Extract the [x, y] coordinate from the center of the cell holding the provided text.  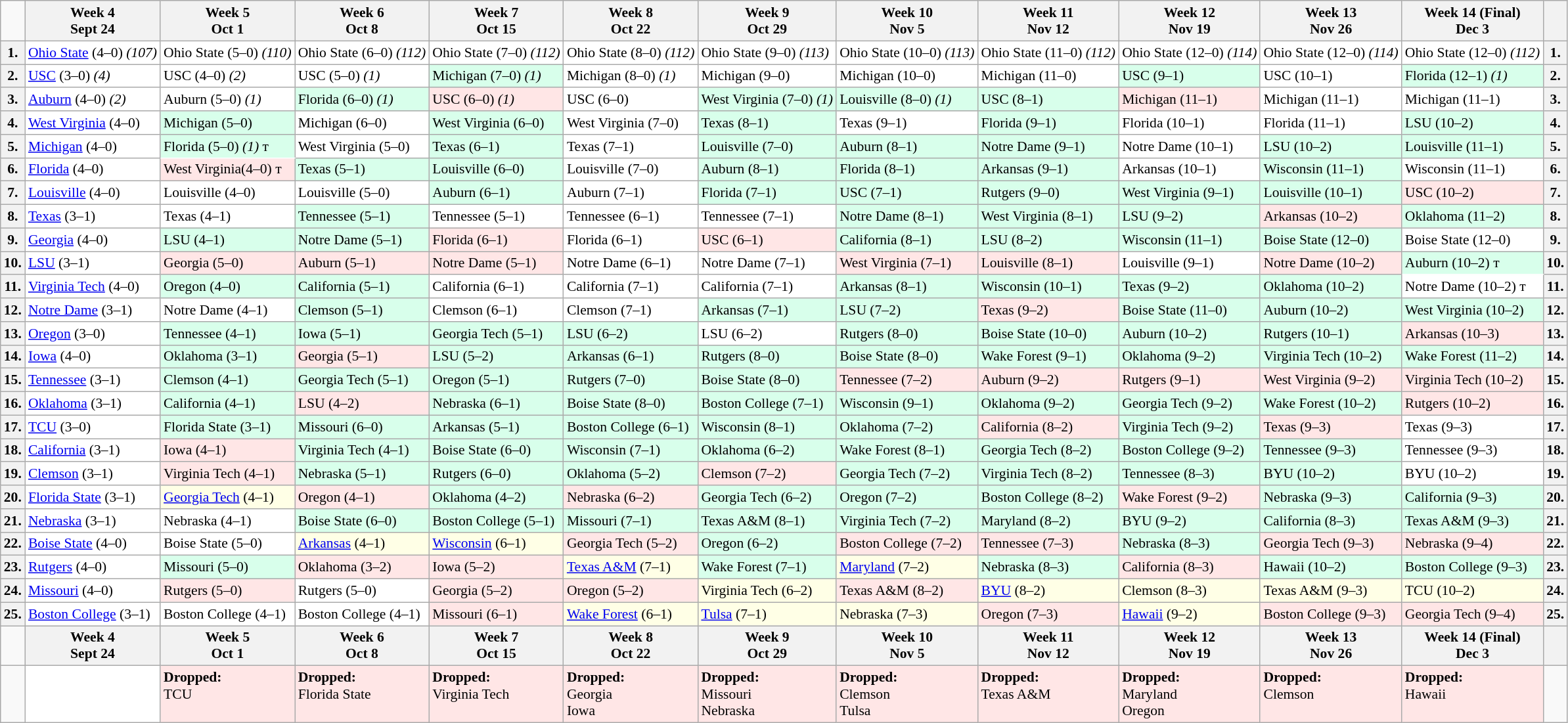
West Virginia (9–2) [1331, 380]
Tennessee (8–3) [1189, 474]
Dropped:MarylandOregon [1189, 695]
Oregon (6–2) [767, 544]
Missouri (4–0) [93, 591]
Rutgers (10–1) [1331, 334]
Michigan (6–0) [363, 123]
Texas A&M (8–2) [907, 591]
California (3–1) [93, 450]
Dropped:Clemson [1331, 695]
Arkansas (6–1) [631, 357]
Tulsa (7–1) [767, 614]
Boise State (4–0) [93, 544]
Maryland (8–2) [1048, 521]
Boise State (5–0) [227, 544]
Ohio State (9–0) (113) [767, 53]
Boston College (7–1) [767, 404]
Louisville (8–1) [1048, 263]
USC (9–1) [1189, 76]
Georgia Tech (6–2) [767, 497]
Rutgers (7–0) [631, 380]
Tennessee (6–1) [631, 217]
Georgia (5–1) [363, 357]
Georgia Tech (4–1) [227, 497]
Texas (5–1) [363, 169]
Dropped:TCU [227, 695]
BYU (9–2) [1189, 521]
Wake Forest (11–2) [1473, 357]
Iowa (4–1) [227, 450]
Wisconsin (8–1) [767, 427]
Virginia Tech (7–2) [907, 521]
Oklahoma (3–2) [363, 567]
Georgia Tech (8–2) [1048, 450]
Oregon (5–2) [631, 591]
Notre Dame (4–1) [227, 310]
Oregon (7–2) [907, 497]
Arkansas (9–1) [1048, 169]
Notre Dame (8–1) [907, 217]
Clemson (7–1) [631, 310]
Nebraska (4–1) [227, 521]
Boston College (9–2) [1189, 450]
LSU (5–2) [497, 357]
Oklahoma (10–2) [1331, 287]
Oklahoma (6–2) [767, 450]
Nebraska (6–1) [497, 404]
Tennessee (7–3) [1048, 544]
California (4–1) [227, 404]
Oklahoma (5–2) [631, 474]
Virginia Tech (8–2) [1048, 474]
Auburn (10–2) т [1473, 263]
West Virginia (6–0) [497, 123]
BYU (8–2) [1048, 591]
Oklahoma (11–2) [1473, 217]
Oregon (5–1) [497, 380]
TCU (3–0) [93, 427]
Rutgers (9–0) [1048, 193]
Dropped:ClemsonTulsa [907, 695]
Michigan (8–0) (1) [631, 76]
Virginia Tech (4–0) [93, 287]
Wisconsin (9–1) [907, 404]
Rutgers (4–0) [93, 567]
LSU (3–1) [93, 263]
Arkansas (7–1) [767, 310]
Ohio State (7–0) (112) [497, 53]
Wake Forest (9–2) [1189, 497]
Georgia Tech (9–3) [1331, 544]
Virginia Tech (9–2) [1189, 427]
Missouri (5–0) [227, 567]
Oregon (7–3) [1048, 614]
Louisville (11–1) [1473, 146]
Texas A&M (7–1) [631, 567]
Louisville (10–1) [1331, 193]
Boise State (10–0) [1048, 334]
Arkansas (8–1) [907, 287]
Louisville (9–1) [1189, 263]
Boston College (6–1) [631, 427]
Florida (10–1) [1189, 123]
Texas (7–1) [631, 146]
Georgia Tech (9–2) [1189, 404]
California (8–2) [1048, 427]
Auburn (9–2) [1048, 380]
Notre Dame (10–2) т [1473, 287]
Iowa (4–0) [93, 357]
Dropped:Hawaii [1473, 695]
Nebraska (3–1) [93, 521]
Florida (9–1) [1048, 123]
Dropped:Texas A&M [1048, 695]
Tennessee (7–2) [907, 380]
Florida (11–1) [1331, 123]
Louisville (6–0) [497, 169]
Georgia (5–2) [497, 591]
USC (10–2) [1473, 193]
Dropped:GeorgiaIowa [631, 695]
Texas (4–1) [227, 217]
Florida (6–0) (1) [363, 100]
Rutgers (10–2) [1473, 404]
West Virginia (7–1) [907, 263]
Rutgers (6–0) [497, 474]
Oregon (4–0) [227, 287]
USC (3–0) (4) [93, 76]
Notre Dame (10–2) [1331, 263]
Maryland (7–2) [907, 567]
Georgia (5–0) [227, 263]
Florida (5–0) (1) т [227, 146]
Texas A&M (8–1) [767, 521]
Arkansas (4–1) [363, 544]
Notre Dame (3–1) [93, 310]
Dropped:MissouriNebraska [767, 695]
Nebraska (7–3) [907, 614]
Auburn (6–1) [497, 193]
Virginia Tech (6–2) [767, 591]
Oregon (4–1) [363, 497]
Ohio State (8–0) (112) [631, 53]
Wisconsin (10–1) [1048, 287]
Oklahoma (7–2) [907, 427]
Georgia Tech (7–2) [907, 474]
Texas (9–1) [907, 123]
LSU (4–1) [227, 240]
Ohio State (4–0) (107) [93, 53]
Nebraska (6–2) [631, 497]
Michigan (4–0) [93, 146]
Ohio State (6–0) (112) [363, 53]
Missouri (7–1) [631, 521]
Texas (3–1) [93, 217]
Clemson (8–3) [1189, 591]
Louisville (8–0) (1) [907, 100]
USC (8–1) [1048, 100]
Auburn (4–0) (2) [93, 100]
Ohio State (10–0) (113) [907, 53]
LSU (7–2) [907, 310]
USC (6–0) (1) [497, 100]
Wake Forest (10–2) [1331, 404]
Georgia Tech (9–4) [1473, 614]
Iowa (5–1) [363, 334]
Florida (12–1) (1) [1473, 76]
Arkansas (10–3) [1473, 334]
Missouri (6–0) [363, 427]
Oklahoma (4–2) [497, 497]
West Virginia (7–0) [631, 123]
Notre Dame (6–1) [631, 263]
Texas (8–1) [767, 123]
Hawaii (9–2) [1189, 614]
West Virginia (10–2) [1473, 310]
Nebraska (9–4) [1473, 544]
Clemson (5–1) [363, 310]
USC (10–1) [1331, 76]
Wake Forest (6–1) [631, 614]
Wisconsin (7–1) [631, 450]
Rutgers (9–1) [1189, 380]
Michigan (7–0) (1) [497, 76]
USC (7–1) [907, 193]
USC (4–0) (2) [227, 76]
Wake Forest (8–1) [907, 450]
Ohio State (11–0) (112) [1048, 53]
Georgia Tech (5–2) [631, 544]
Wisconsin (6–1) [497, 544]
Notre Dame (9–1) [1048, 146]
Auburn (5–1) [363, 263]
USC (6–1) [767, 240]
Wake Forest (7–1) [767, 567]
Notre Dame (10–1) [1189, 146]
Florida (4–0) [93, 169]
Ohio State (5–0) (110) [227, 53]
LSU (9–2) [1189, 217]
West Virginia(4–0) т [227, 169]
Auburn (7–1) [631, 193]
Michigan (9–0) [767, 76]
West Virginia (9–1) [1189, 193]
Oregon (3–0) [93, 334]
Wake Forest (9–1) [1048, 357]
Dropped:Florida State [363, 695]
Missouri (6–1) [497, 614]
Tennessee (4–1) [227, 334]
Tennessee (3–1) [93, 380]
Hawaii (10–2) [1331, 567]
Boston College (5–1) [497, 521]
Iowa (5–2) [497, 567]
Boise State (11–0) [1189, 310]
Michigan (5–0) [227, 123]
Clemson (4–1) [227, 380]
Florida (8–1) [907, 169]
Clemson (7–2) [767, 474]
TCU (10–2) [1473, 591]
Georgia (4–0) [93, 240]
Dropped:Virginia Tech [497, 695]
Boston College (7–2) [907, 544]
Louisville (5–0) [363, 193]
Arkansas (10–1) [1189, 169]
LSU (4–2) [363, 404]
Nebraska (5–1) [363, 474]
Auburn (5–0) (1) [227, 100]
Michigan (10–0) [907, 76]
Michigan (11–0) [1048, 76]
California (8–1) [907, 240]
West Virginia (7–0) (1) [767, 100]
Arkansas (5–1) [497, 427]
USC (5–0) (1) [363, 76]
Clemson (3–1) [93, 474]
California (9–3) [1473, 497]
Boston College (3–1) [93, 614]
LSU (8–2) [1048, 240]
USC (6–0) [631, 100]
Ohio State (12–0) (112) [1473, 53]
Arkansas (10–2) [1331, 217]
Boston College (8–2) [1048, 497]
West Virginia (5–0) [363, 146]
Notre Dame (7–1) [767, 263]
California (6–1) [497, 287]
Florida (7–1) [767, 193]
West Virginia (4–0) [93, 123]
Texas (6–1) [497, 146]
Clemson (6–1) [497, 310]
California (5–1) [363, 287]
West Virginia (8–1) [1048, 217]
Tennessee (7–1) [767, 217]
Nebraska (9–3) [1331, 497]
